Find where the given text appears and provide that cell's center as (X, Y) coordinate. 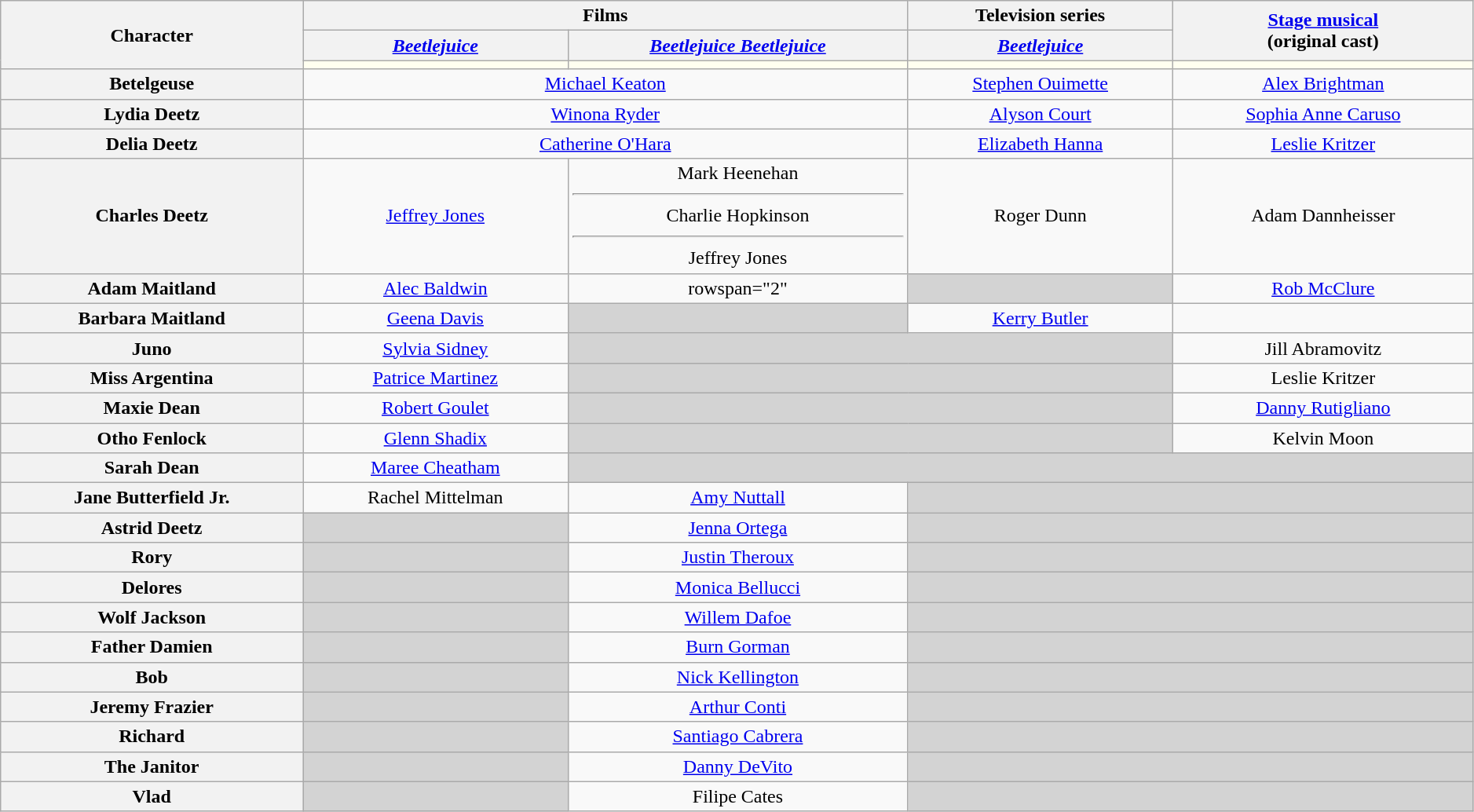
Kelvin Moon (1322, 437)
Danny DeVito (738, 766)
Kerry Butler (1040, 318)
Miss Argentina (152, 378)
Astrid Deetz (152, 528)
Sophia Anne Caruso (1322, 114)
Beetlejuice Beetlejuice (738, 46)
Nick Kellington (738, 677)
Danny Rutigliano (1322, 408)
Wolf Jackson (152, 617)
Adam Maitland (152, 288)
Jeffrey Jones (435, 216)
Betelgeuse (152, 84)
Michael Keaton (605, 84)
Burn Gorman (738, 647)
Catherine O'Hara (605, 144)
Robert Goulet (435, 408)
Alec Baldwin (435, 288)
Glenn Shadix (435, 437)
Filipe Cates (738, 796)
Otho Fenlock (152, 437)
Willem Dafoe (738, 617)
Vlad (152, 796)
Delores (152, 587)
Barbara Maitland (152, 318)
Richard (152, 737)
Jane Butterfield Jr. (152, 498)
Alyson Court (1040, 114)
Television series (1040, 16)
Stage musical(original cast) (1322, 31)
Roger Dunn (1040, 216)
Rory (152, 558)
The Janitor (152, 766)
Mark HeenehanCharlie HopkinsonJeffrey Jones (738, 216)
Patrice Martinez (435, 378)
Juno (152, 348)
Rachel Mittelman (435, 498)
Films (605, 16)
Winona Ryder (605, 114)
Jenna Ortega (738, 528)
Adam Dannheisser (1322, 216)
Bob (152, 677)
Jill Abramovitz (1322, 348)
Maree Cheatham (435, 468)
Delia Deetz (152, 144)
Arthur Conti (738, 707)
Justin Theroux (738, 558)
Father Damien (152, 647)
Amy Nuttall (738, 498)
Elizabeth Hanna (1040, 144)
Monica Bellucci (738, 587)
Lydia Deetz (152, 114)
Sylvia Sidney (435, 348)
Sarah Dean (152, 468)
rowspan="2" (738, 288)
Stephen Ouimette (1040, 84)
Santiago Cabrera (738, 737)
Rob McClure (1322, 288)
Character (152, 35)
Alex Brightman (1322, 84)
Geena Davis (435, 318)
Charles Deetz (152, 216)
Jeremy Frazier (152, 707)
Maxie Dean (152, 408)
